Return [x, y] of the center of cell containing provided text 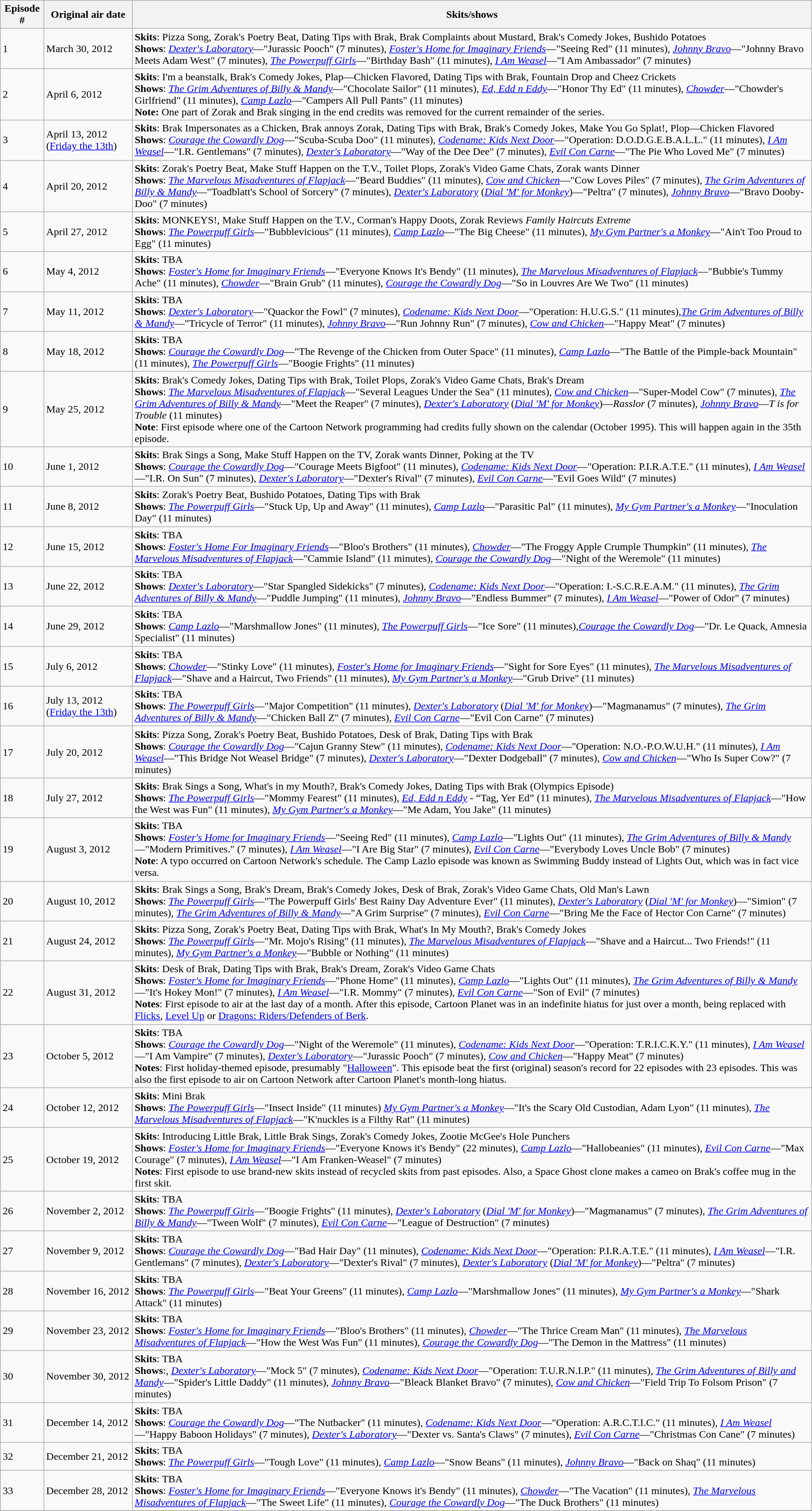
12 [22, 547]
June 29, 2012 [88, 626]
14 [22, 626]
July 6, 2012 [88, 666]
October 19, 2012 [88, 1159]
November 30, 2012 [88, 1377]
23 [22, 1056]
July 20, 2012 [88, 752]
6 [22, 272]
Skits/shows [472, 15]
1 [22, 49]
October 12, 2012 [88, 1108]
December 28, 2012 [88, 1491]
May 18, 2012 [88, 351]
December 14, 2012 [88, 1423]
Skits: TBAShows: The Powerpuff Girls—"Tough Love" (11 minutes), Camp Lazlo—"Snow Beans" (11 minutes), Johnny Bravo—"Back on Shaq" (11 minutes) [472, 1457]
33 [22, 1491]
9 [22, 409]
21 [22, 941]
26 [22, 1211]
27 [22, 1251]
Original air date [88, 15]
October 5, 2012 [88, 1056]
11 [22, 506]
18 [22, 798]
19 [22, 849]
20 [22, 901]
June 15, 2012 [88, 547]
Episode # [22, 15]
4 [22, 186]
10 [22, 466]
24 [22, 1108]
22 [22, 993]
7 [22, 311]
17 [22, 752]
5 [22, 232]
July 27, 2012 [88, 798]
3 [22, 140]
32 [22, 1457]
April 27, 2012 [88, 232]
August 24, 2012 [88, 941]
2 [22, 95]
August 10, 2012 [88, 901]
August 3, 2012 [88, 849]
June 8, 2012 [88, 506]
November 9, 2012 [88, 1251]
16 [22, 706]
November 23, 2012 [88, 1331]
December 21, 2012 [88, 1457]
15 [22, 666]
13 [22, 587]
August 31, 2012 [88, 993]
June 1, 2012 [88, 466]
April 20, 2012 [88, 186]
May 11, 2012 [88, 311]
November 2, 2012 [88, 1211]
28 [22, 1291]
November 16, 2012 [88, 1291]
May 4, 2012 [88, 272]
30 [22, 1377]
May 25, 2012 [88, 409]
29 [22, 1331]
April 13, 2012 (Friday the 13th) [88, 140]
31 [22, 1423]
June 22, 2012 [88, 587]
July 13, 2012 (Friday the 13th) [88, 706]
April 6, 2012 [88, 95]
March 30, 2012 [88, 49]
8 [22, 351]
25 [22, 1159]
